Pinpoint the cell where the given text exists, returning its [X, Y] midpoint coordinate. 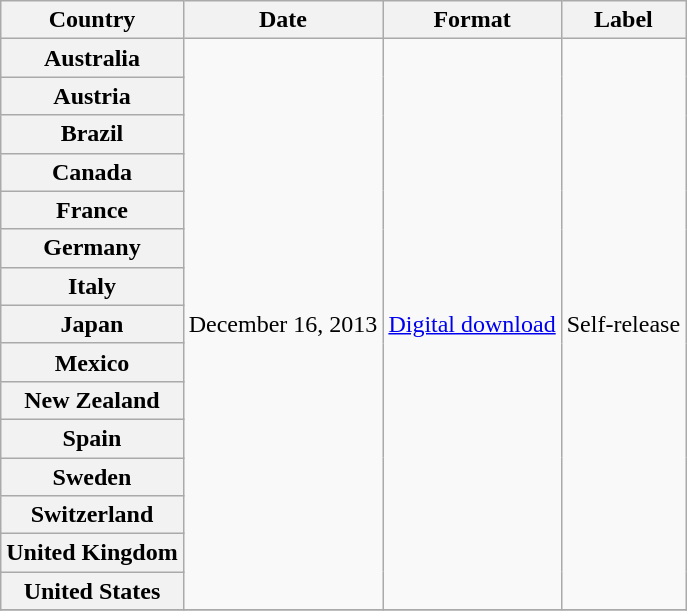
New Zealand [92, 400]
Spain [92, 438]
United States [92, 591]
United Kingdom [92, 553]
Sweden [92, 477]
Label [623, 20]
Mexico [92, 362]
Canada [92, 172]
Self-release [623, 324]
Austria [92, 96]
France [92, 210]
Brazil [92, 134]
Germany [92, 248]
Digital download [472, 324]
Italy [92, 286]
Australia [92, 58]
Switzerland [92, 515]
Format [472, 20]
Date [283, 20]
Japan [92, 324]
Country [92, 20]
December 16, 2013 [283, 324]
